Extract the (x, y) coordinate from the center of the cell holding the provided text.  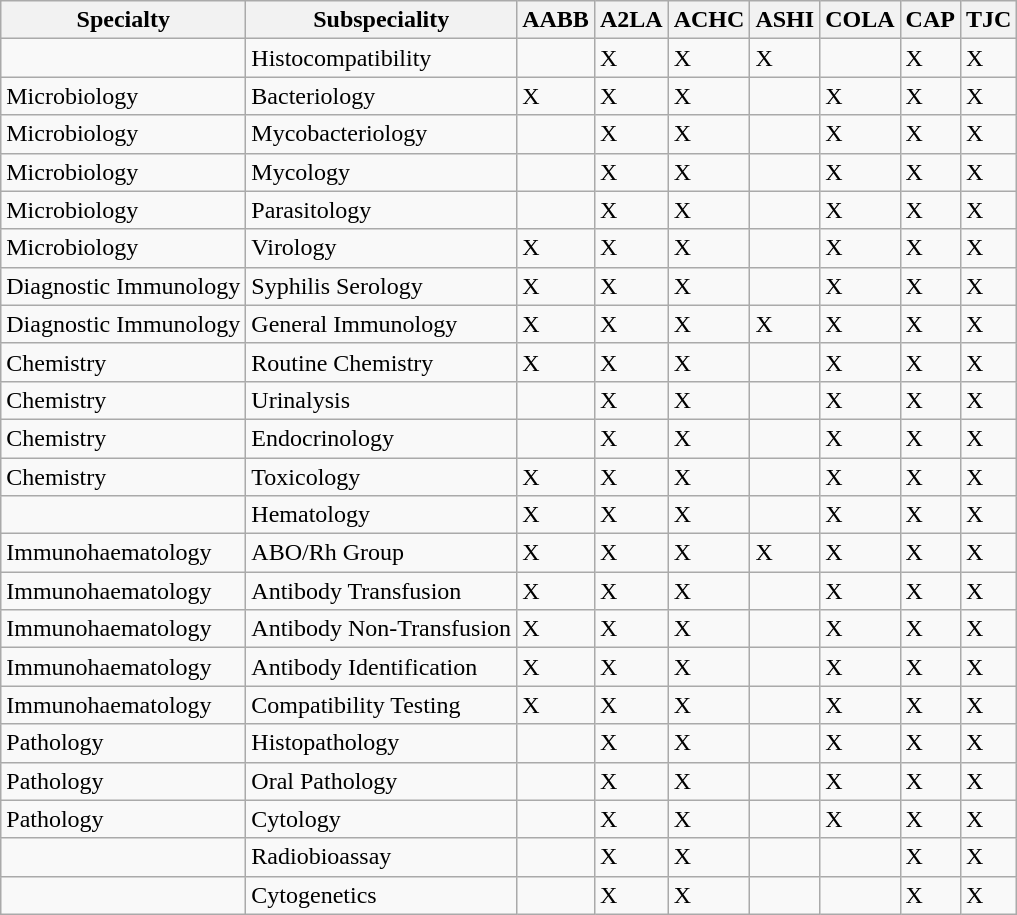
Subspeciality (382, 20)
Oral Pathology (382, 781)
A2LA (631, 20)
Urinalysis (382, 400)
Radiobioassay (382, 857)
Parasitology (382, 210)
Histocompatibility (382, 58)
AABB (556, 20)
CAP (930, 20)
Mycology (382, 172)
Antibody Transfusion (382, 591)
Cytogenetics (382, 895)
ASHI (785, 20)
Specialty (124, 20)
COLA (860, 20)
Endocrinology (382, 438)
Histopathology (382, 743)
Routine Chemistry (382, 362)
Hematology (382, 515)
Antibody Identification (382, 667)
Mycobacteriology (382, 134)
TJC (988, 20)
Antibody Non-Transfusion (382, 629)
ACHC (709, 20)
ABO/Rh Group (382, 553)
Toxicology (382, 477)
Bacteriology (382, 96)
General Immunology (382, 324)
Virology (382, 248)
Cytology (382, 819)
Syphilis Serology (382, 286)
Compatibility Testing (382, 705)
